Return [X, Y] of the center of cell containing provided text 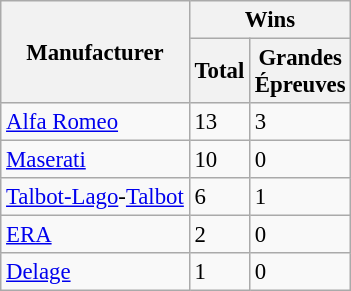
10 [219, 160]
Talbot-Lago-Talbot [95, 197]
13 [219, 122]
ERA [95, 235]
Wins [270, 20]
6 [219, 197]
Alfa Romeo [95, 122]
Maserati [95, 160]
3 [300, 122]
1 [300, 197]
Manufacturer [95, 52]
2 [219, 235]
GrandesÉpreuves [300, 72]
Total [219, 72]
